Output the (x, y) coordinate of the center of the cell containing the given text.  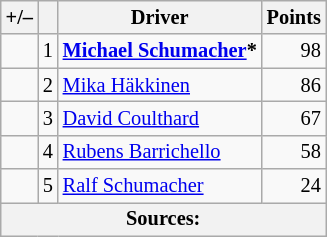
Rubens Barrichello (160, 152)
Michael Schumacher* (160, 51)
5 (48, 186)
3 (48, 118)
86 (294, 85)
58 (294, 152)
+/– (20, 17)
24 (294, 186)
David Coulthard (160, 118)
1 (48, 51)
67 (294, 118)
4 (48, 152)
Ralf Schumacher (160, 186)
98 (294, 51)
Driver (160, 17)
Points (294, 17)
Sources: (164, 219)
2 (48, 85)
Mika Häkkinen (160, 85)
